Pinpoint the cell where the given text exists, returning its [X, Y] midpoint coordinate. 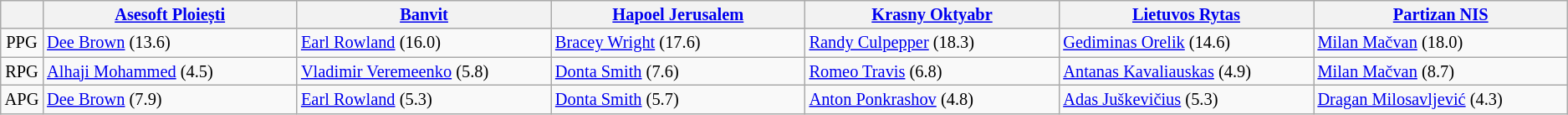
Donta Smith (7.6) [678, 71]
Banvit [424, 14]
Romeo Travis (6.8) [932, 71]
PPG [22, 43]
RPG [22, 71]
Lietuvos Rytas [1186, 14]
Vladimir Veremeenko (5.8) [424, 71]
Donta Smith (5.7) [678, 99]
Partizan NIS [1441, 14]
Antanas Kavaliauskas (4.9) [1186, 71]
Earl Rowland (5.3) [424, 99]
Alhaji Mohammed (4.5) [170, 71]
Adas Juškevičius (5.3) [1186, 99]
Dee Brown (7.9) [170, 99]
Hapoel Jerusalem [678, 14]
Asesoft Ploiești [170, 14]
Milan Mačvan (18.0) [1441, 43]
Milan Mačvan (8.7) [1441, 71]
Dee Brown (13.6) [170, 43]
Randy Culpepper (18.3) [932, 43]
Dragan Milosavljević (4.3) [1441, 99]
APG [22, 99]
Anton Ponkrashov (4.8) [932, 99]
Krasny Oktyabr [932, 14]
Bracey Wright (17.6) [678, 43]
Gediminas Orelik (14.6) [1186, 43]
Earl Rowland (16.0) [424, 43]
